Determine the (X, Y) coordinate at the center of the cell enclosing the given text.  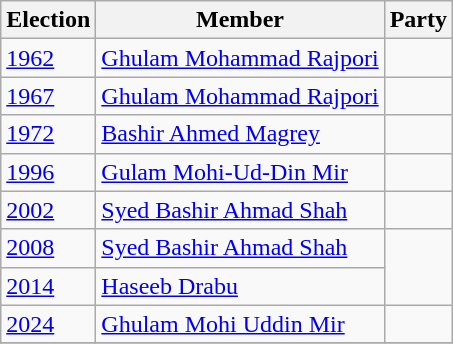
2014 (48, 286)
Bashir Ahmed Magrey (240, 134)
2024 (48, 324)
1967 (48, 96)
1972 (48, 134)
Election (48, 20)
2008 (48, 248)
Member (240, 20)
Ghulam Mohi Uddin Mir (240, 324)
Party (418, 20)
1962 (48, 58)
2002 (48, 210)
1996 (48, 172)
Gulam Mohi-Ud-Din Mir (240, 172)
Haseeb Drabu (240, 286)
